Detect which cell encompasses the target text, then output its (X, Y) center coordinate. 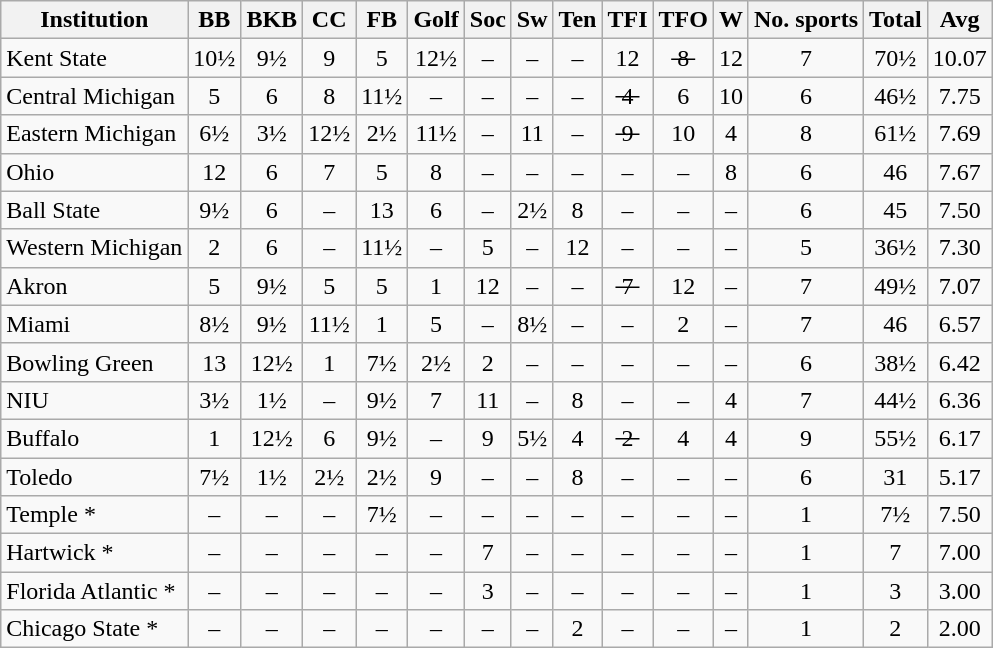
Soc (488, 20)
45 (896, 210)
Total (896, 20)
TFO (683, 20)
FB (382, 20)
Toledo (94, 477)
CC (330, 20)
Institution (94, 20)
5.17 (960, 477)
5½ (532, 438)
Temple * (94, 515)
36½ (896, 248)
Bowling Green (94, 362)
BKB (272, 20)
Akron (94, 286)
70½ (896, 58)
10½ (214, 58)
Avg (960, 20)
W (730, 20)
61½ (896, 134)
Ball State (94, 210)
7.30 (960, 248)
6.17 (960, 438)
7.00 (960, 553)
7.69 (960, 134)
NIU (94, 400)
44½ (896, 400)
Ohio (94, 172)
Hartwick * (94, 553)
Golf (436, 20)
Sw (532, 20)
No. sports (806, 20)
Buffalo (94, 438)
6.36 (960, 400)
7.75 (960, 96)
38½ (896, 362)
BB (214, 20)
46½ (896, 96)
Central Michigan (94, 96)
49½ (896, 286)
TFI (628, 20)
Chicago State * (94, 629)
Kent State (94, 58)
7.67 (960, 172)
Western Michigan (94, 248)
Eastern Michigan (94, 134)
6½ (214, 134)
3.00 (960, 591)
10.07 (960, 58)
55½ (896, 438)
31 (896, 477)
Florida Atlantic * (94, 591)
7.07 (960, 286)
Miami (94, 324)
6.57 (960, 324)
6.42 (960, 362)
2.00 (960, 629)
Ten (578, 20)
